Provide the [X, Y] coordinate of the cell's center where the given text is located.  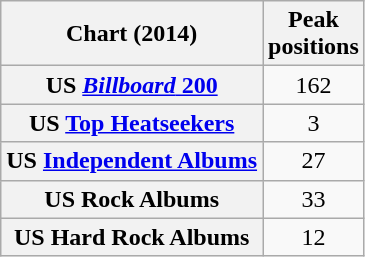
US Rock Albums [132, 199]
US Top Heatseekers [132, 123]
27 [314, 161]
US Billboard 200 [132, 85]
Peakpositions [314, 34]
33 [314, 199]
12 [314, 237]
162 [314, 85]
US Hard Rock Albums [132, 237]
Chart (2014) [132, 34]
US Independent Albums [132, 161]
3 [314, 123]
